Pinpoint the cell where the given text exists, returning its [X, Y] midpoint coordinate. 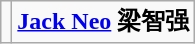
Jack Neo 梁智强 [104, 22]
